Scan for the cell matching the given text and deliver its (X, Y) coordinate at center. 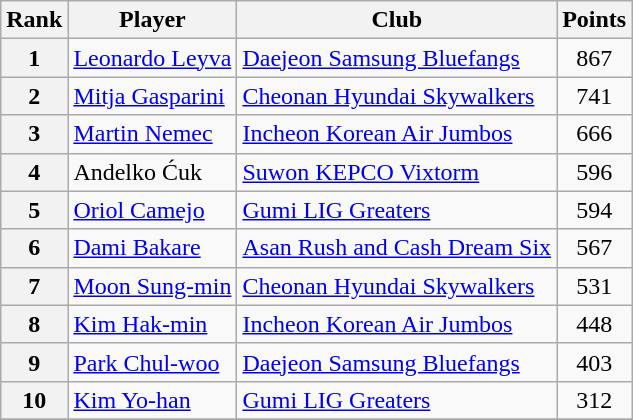
Kim Hak-min (152, 324)
Dami Bakare (152, 248)
3 (34, 134)
Moon Sung-min (152, 286)
Andelko Ćuk (152, 172)
9 (34, 362)
10 (34, 400)
4 (34, 172)
Leonardo Leyva (152, 58)
Rank (34, 20)
2 (34, 96)
Oriol Camejo (152, 210)
Asan Rush and Cash Dream Six (397, 248)
7 (34, 286)
594 (594, 210)
Suwon KEPCO Vixtorm (397, 172)
596 (594, 172)
5 (34, 210)
666 (594, 134)
Mitja Gasparini (152, 96)
Park Chul-woo (152, 362)
1 (34, 58)
531 (594, 286)
8 (34, 324)
312 (594, 400)
6 (34, 248)
Martin Nemec (152, 134)
448 (594, 324)
867 (594, 58)
741 (594, 96)
Points (594, 20)
403 (594, 362)
Club (397, 20)
567 (594, 248)
Player (152, 20)
Kim Yo-han (152, 400)
